Locate the cell with the specified text and output its (x, y) center coordinate. 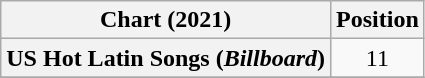
US Hot Latin Songs (Billboard) (166, 58)
11 (378, 58)
Position (378, 20)
Chart (2021) (166, 20)
